Return the [x, y] coordinate for the center point of the cell that contains the specified text.  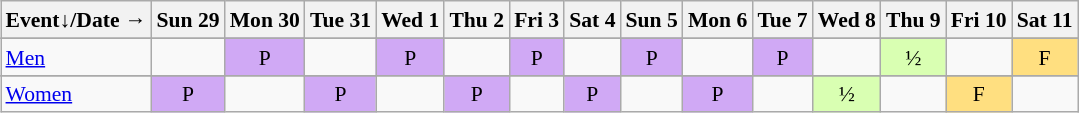
Mon 30 [265, 20]
Tue 7 [782, 20]
Thu 2 [476, 20]
Sat 11 [1045, 20]
Tue 31 [340, 20]
Wed 8 [847, 20]
Sun 29 [188, 20]
Women [76, 94]
Fri 3 [536, 20]
Wed 1 [410, 20]
Fri 10 [979, 20]
Sun 5 [652, 20]
Sat 4 [592, 20]
Men [76, 56]
Event↓/Date → [76, 20]
Thu 9 [914, 20]
Mon 6 [718, 20]
